Return [X, Y] of the center of cell containing provided text 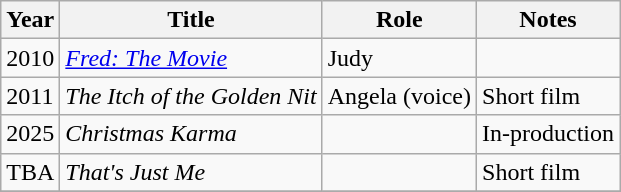
Notes [548, 20]
2010 [30, 58]
The Itch of the Golden Nit [191, 96]
That's Just Me [191, 172]
2011 [30, 96]
Fred: The Movie [191, 58]
Angela (voice) [399, 96]
Year [30, 20]
Title [191, 20]
Judy [399, 58]
In-production [548, 134]
Christmas Karma [191, 134]
2025 [30, 134]
TBA [30, 172]
Role [399, 20]
